Extract the (X, Y) coordinate from the center of the cell holding the provided text.  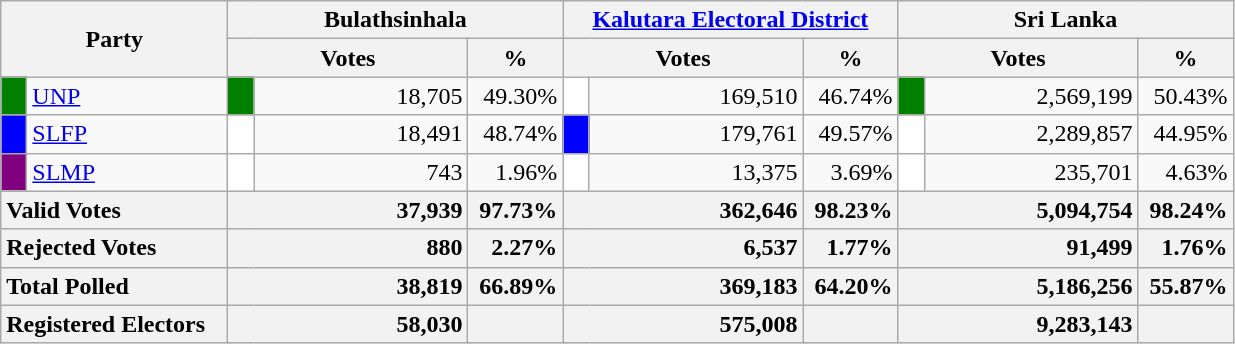
Rejected Votes (114, 248)
2,289,857 (1031, 134)
369,183 (683, 286)
235,701 (1031, 172)
UNP (128, 96)
575,008 (683, 324)
58,030 (348, 324)
37,939 (348, 210)
49.57% (850, 134)
44.95% (1186, 134)
1.77% (850, 248)
98.24% (1186, 210)
179,761 (696, 134)
2.27% (516, 248)
743 (361, 172)
5,186,256 (1018, 286)
97.73% (516, 210)
Kalutara Electoral District (730, 20)
98.23% (850, 210)
Bulathsinhala (396, 20)
5,094,754 (1018, 210)
6,537 (683, 248)
9,283,143 (1018, 324)
2,569,199 (1031, 96)
4.63% (1186, 172)
1.96% (516, 172)
38,819 (348, 286)
Sri Lanka (1066, 20)
880 (348, 248)
3.69% (850, 172)
46.74% (850, 96)
18,705 (361, 96)
48.74% (516, 134)
SLMP (128, 172)
13,375 (696, 172)
362,646 (683, 210)
91,499 (1018, 248)
49.30% (516, 96)
Registered Electors (114, 324)
64.20% (850, 286)
66.89% (516, 286)
169,510 (696, 96)
SLFP (128, 134)
55.87% (1186, 286)
Total Polled (114, 286)
Party (114, 39)
1.76% (1186, 248)
18,491 (361, 134)
Valid Votes (114, 210)
50.43% (1186, 96)
